Find where the given text appears and provide that cell's center as [X, Y] coordinate. 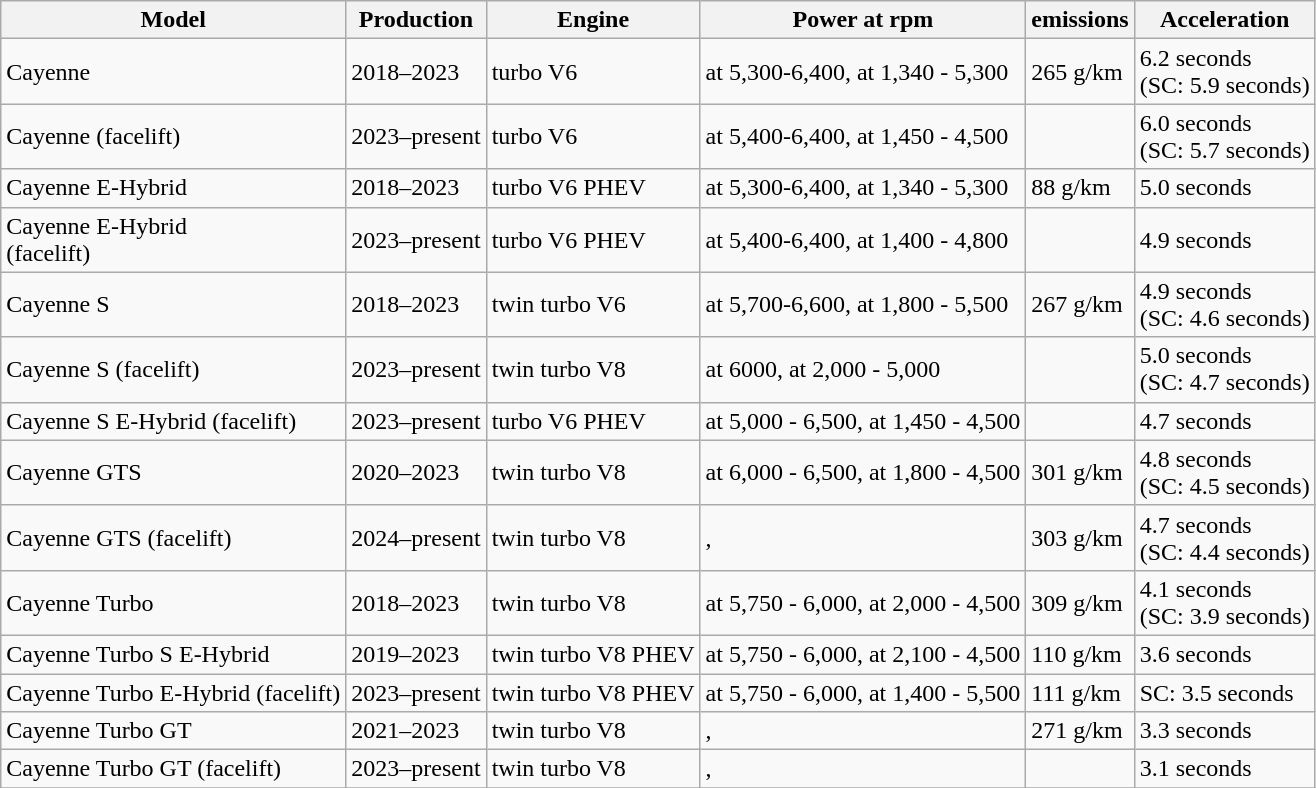
at 5,400-6,400, at 1,450 - 4,500 [863, 136]
4.7 seconds(SC: 4.4 seconds) [1224, 538]
2019–2023 [416, 654]
Cayenne GTS (facelift) [174, 538]
Cayenne E-Hybrid(facelift) [174, 240]
at 6000, at 2,000 - 5,000 [863, 370]
Power at rpm [863, 20]
Cayenne [174, 72]
4.1 seconds(SC: 3.9 seconds) [1224, 602]
Engine [593, 20]
at 5,750 - 6,000, at 1,400 - 5,500 [863, 693]
at 5,700-6,600, at 1,800 - 5,500 [863, 304]
Cayenne S [174, 304]
6.0 seconds(SC: 5.7 seconds) [1224, 136]
Cayenne Turbo [174, 602]
309 g/km [1080, 602]
3.3 seconds [1224, 731]
265 g/km [1080, 72]
303 g/km [1080, 538]
Cayenne Turbo GT (facelift) [174, 769]
at 5,750 - 6,000, at 2,100 - 4,500 [863, 654]
at 5,400-6,400, at 1,400 - 4,800 [863, 240]
Model [174, 20]
4.7 seconds [1224, 421]
4.9 seconds(SC: 4.6 seconds) [1224, 304]
6.2 seconds(SC: 5.9 seconds) [1224, 72]
Cayenne Turbo GT [174, 731]
2024–present [416, 538]
Acceleration [1224, 20]
3.1 seconds [1224, 769]
2021–2023 [416, 731]
5.0 seconds(SC: 4.7 seconds) [1224, 370]
Cayenne (facelift) [174, 136]
267 g/km [1080, 304]
Cayenne Turbo E-Hybrid (facelift) [174, 693]
3.6 seconds [1224, 654]
111 g/km [1080, 693]
Cayenne E-Hybrid [174, 188]
2020–2023 [416, 472]
Cayenne GTS [174, 472]
110 g/km [1080, 654]
at 5,750 - 6,000, at 2,000 - 4,500 [863, 602]
Production [416, 20]
88 g/km [1080, 188]
Cayenne S E-Hybrid (facelift) [174, 421]
4.8 seconds(SC: 4.5 seconds) [1224, 472]
301 g/km [1080, 472]
at 5,000 - 6,500, at 1,450 - 4,500 [863, 421]
Cayenne S (facelift) [174, 370]
emissions [1080, 20]
271 g/km [1080, 731]
twin turbo V6 [593, 304]
SC: 3.5 seconds [1224, 693]
4.9 seconds [1224, 240]
at 6,000 - 6,500, at 1,800 - 4,500 [863, 472]
5.0 seconds [1224, 188]
Cayenne Turbo S E-Hybrid [174, 654]
